Locate the cell with the specified text and output its [X, Y] center coordinate. 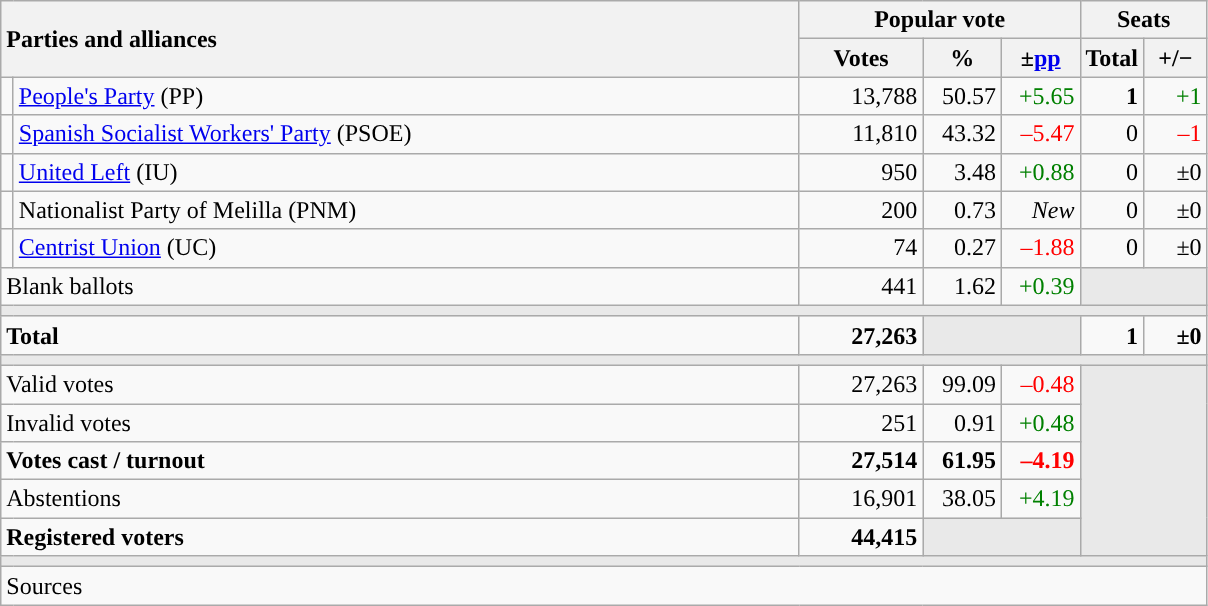
New [1040, 210]
+/− [1176, 58]
3.48 [962, 172]
Seats [1144, 20]
0.27 [962, 248]
251 [861, 423]
441 [861, 286]
–1 [1176, 134]
74 [861, 248]
950 [861, 172]
+0.48 [1040, 423]
United Left (IU) [406, 172]
Sources [604, 586]
43.32 [962, 134]
16,901 [861, 499]
Blank ballots [400, 286]
200 [861, 210]
11,810 [861, 134]
50.57 [962, 96]
% [962, 58]
38.05 [962, 499]
Parties and alliances [400, 39]
+5.65 [1040, 96]
Popular vote [940, 20]
Registered voters [400, 537]
Valid votes [400, 384]
0.91 [962, 423]
Nationalist Party of Melilla (PNM) [406, 210]
–0.48 [1040, 384]
–5.47 [1040, 134]
99.09 [962, 384]
+4.19 [1040, 499]
Invalid votes [400, 423]
Abstentions [400, 499]
+0.39 [1040, 286]
Spanish Socialist Workers' Party (PSOE) [406, 134]
27,514 [861, 461]
–4.19 [1040, 461]
Votes cast / turnout [400, 461]
1.62 [962, 286]
61.95 [962, 461]
44,415 [861, 537]
Votes [861, 58]
0.73 [962, 210]
Centrist Union (UC) [406, 248]
+1 [1176, 96]
±pp [1040, 58]
People's Party (PP) [406, 96]
+0.88 [1040, 172]
–1.88 [1040, 248]
13,788 [861, 96]
